Search for the cell housing the specified text and yield its [X, Y] center coordinate. 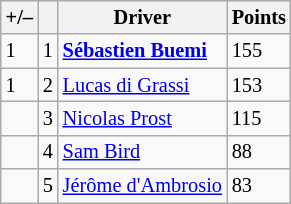
153 [259, 85]
+/– [20, 17]
5 [48, 186]
115 [259, 118]
3 [48, 118]
Driver [142, 17]
4 [48, 152]
Lucas di Grassi [142, 85]
Nicolas Prost [142, 118]
2 [48, 85]
88 [259, 152]
Jérôme d'Ambrosio [142, 186]
155 [259, 51]
Sam Bird [142, 152]
83 [259, 186]
Points [259, 17]
Sébastien Buemi [142, 51]
